Search for the cell housing the specified text and yield its [x, y] center coordinate. 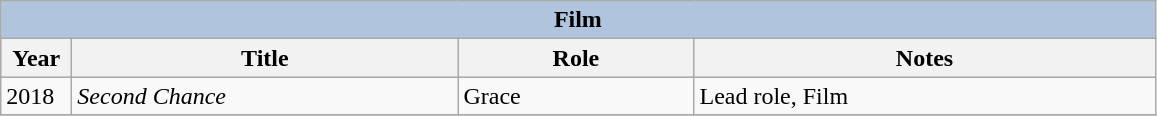
Role [576, 58]
2018 [36, 96]
Year [36, 58]
Notes [924, 58]
Second Chance [265, 96]
Title [265, 58]
Lead role, Film [924, 96]
Film [578, 20]
Grace [576, 96]
